Capture the cell that displays the provided text and extract its (X, Y) central coordinate. 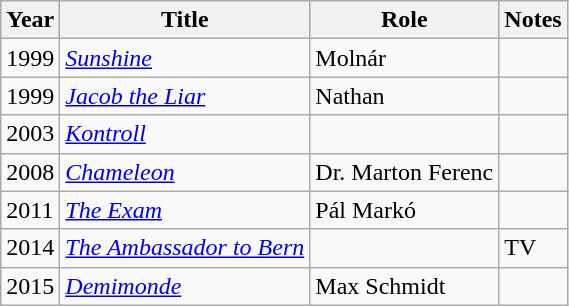
Max Schmidt (404, 286)
2008 (30, 172)
Molnár (404, 58)
Demimonde (185, 286)
Nathan (404, 96)
Title (185, 20)
Jacob the Liar (185, 96)
The Ambassador to Bern (185, 248)
Notes (533, 20)
Dr. Marton Ferenc (404, 172)
Role (404, 20)
TV (533, 248)
The Exam (185, 210)
Kontroll (185, 134)
Sunshine (185, 58)
2014 (30, 248)
Chameleon (185, 172)
2003 (30, 134)
2015 (30, 286)
Year (30, 20)
2011 (30, 210)
Pál Markó (404, 210)
